Detect which cell encompasses the target text, then output its [X, Y] center coordinate. 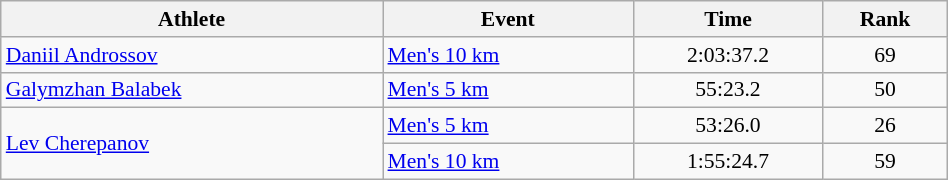
Athlete [192, 19]
Time [728, 19]
Galymzhan Balabek [192, 90]
50 [885, 90]
26 [885, 126]
55:23.2 [728, 90]
59 [885, 162]
Event [508, 19]
2:03:37.2 [728, 55]
Daniil Androssov [192, 55]
Lev Cherepanov [192, 144]
53:26.0 [728, 126]
69 [885, 55]
1:55:24.7 [728, 162]
Rank [885, 19]
